For the text-containing cell, return its midpoint in [x, y] coordinate format. 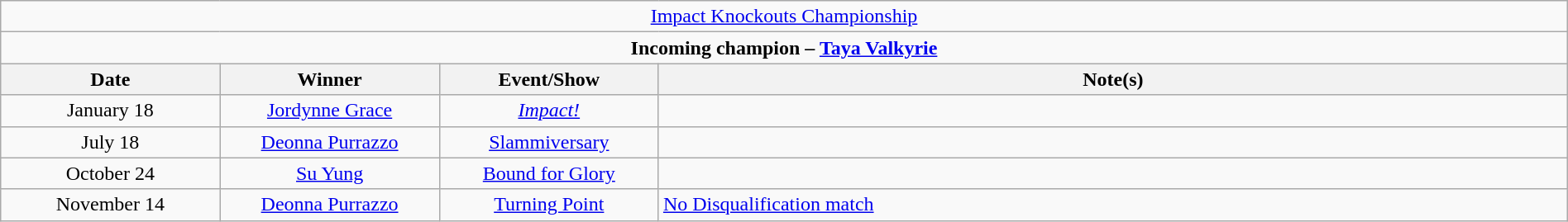
Slammiversary [549, 142]
Su Yung [329, 173]
Note(s) [1113, 79]
January 18 [111, 111]
No Disqualification match [1113, 205]
November 14 [111, 205]
Jordynne Grace [329, 111]
October 24 [111, 173]
Turning Point [549, 205]
Winner [329, 79]
Incoming champion – Taya Valkyrie [784, 48]
Impact! [549, 111]
Date [111, 79]
Bound for Glory [549, 173]
Event/Show [549, 79]
Impact Knockouts Championship [784, 17]
July 18 [111, 142]
